Capture the cell that displays the provided text and extract its [X, Y] central coordinate. 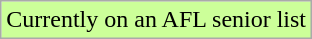
Currently on an AFL senior list [156, 20]
